Identify which cell holds the provided text, then report its (x, y) central coordinate. 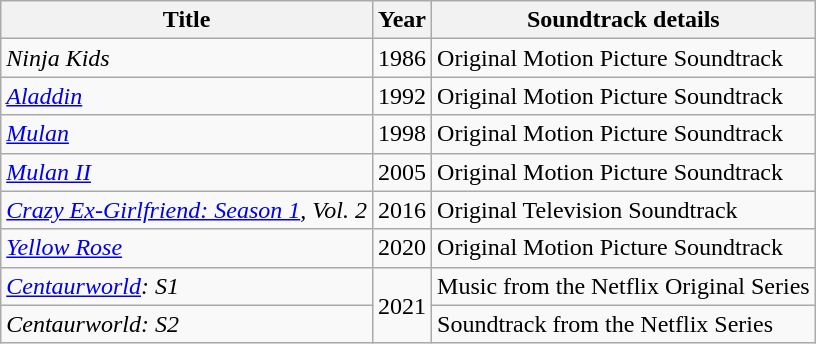
Year (402, 20)
Ninja Kids (187, 58)
2005 (402, 172)
Mulan II (187, 172)
Title (187, 20)
Centaurworld: S1 (187, 286)
Aladdin (187, 96)
1986 (402, 58)
1998 (402, 134)
Soundtrack details (624, 20)
2016 (402, 210)
2020 (402, 248)
2021 (402, 305)
Music from the Netflix Original Series (624, 286)
Original Television Soundtrack (624, 210)
Centaurworld: S2 (187, 324)
1992 (402, 96)
Crazy Ex-Girlfriend: Season 1, Vol. 2 (187, 210)
Yellow Rose (187, 248)
Mulan (187, 134)
Soundtrack from the Netflix Series (624, 324)
